Capture the cell that displays the provided text and extract its (x, y) central coordinate. 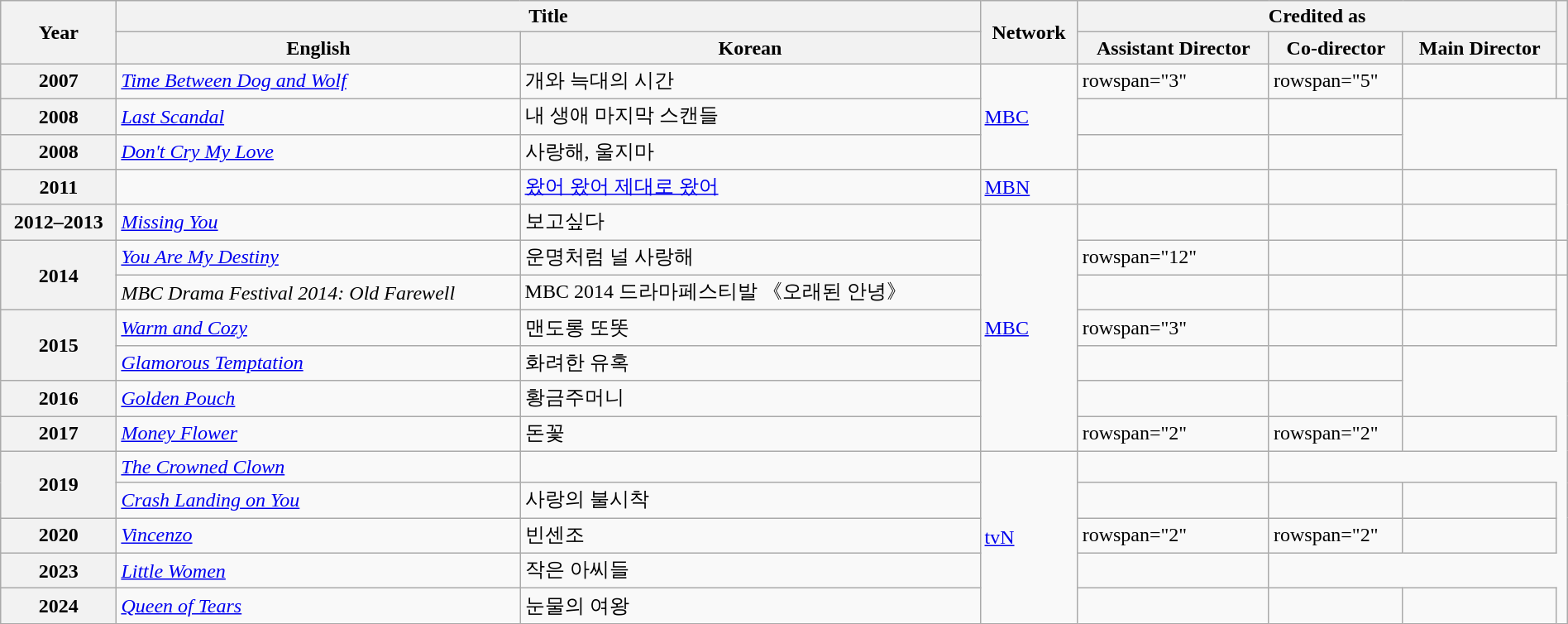
Assistant Director (1173, 48)
Main Director (1480, 48)
빈센조 (750, 536)
2012–2013 (59, 222)
돈꽃 (750, 434)
MBC Drama Festival 2014: Old Farewell (318, 293)
화려한 유혹 (750, 362)
Year (59, 32)
내 생애 마지막 스캔들 (750, 116)
Queen of Tears (318, 606)
rowspan="12" (1173, 258)
맨도롱 또똣 (750, 328)
2020 (59, 536)
2017 (59, 434)
Title (548, 17)
Money Flower (318, 434)
2024 (59, 606)
Last Scandal (318, 116)
Glamorous Temptation (318, 362)
Co-director (1336, 48)
2016 (59, 399)
왔어 왔어 제대로 왔어 (750, 187)
2011 (59, 187)
Missing You (318, 222)
2014 (59, 275)
Time Between Dog and Wolf (318, 81)
2007 (59, 81)
tvN (1029, 537)
개와 늑대의 시간 (750, 81)
사랑해, 울지마 (750, 152)
MBC 2014 드라마페스티발 《오래된 안녕》 (750, 293)
Korean (750, 48)
2019 (59, 485)
2015 (59, 346)
MBN (1029, 187)
보고싶다 (750, 222)
운명처럼 널 사랑해 (750, 258)
The Crowned Clown (318, 467)
Credited as (1317, 17)
사랑의 불시착 (750, 500)
Network (1029, 32)
Don't Cry My Love (318, 152)
황금주머니 (750, 399)
English (318, 48)
Golden Pouch (318, 399)
Warm and Cozy (318, 328)
작은 아씨들 (750, 571)
Little Women (318, 571)
Crash Landing on You (318, 500)
눈물의 여왕 (750, 606)
2023 (59, 571)
rowspan="5" (1336, 81)
Vincenzo (318, 536)
You Are My Destiny (318, 258)
